From the cell containing the given text, extract its center point as [X, Y] coordinate. 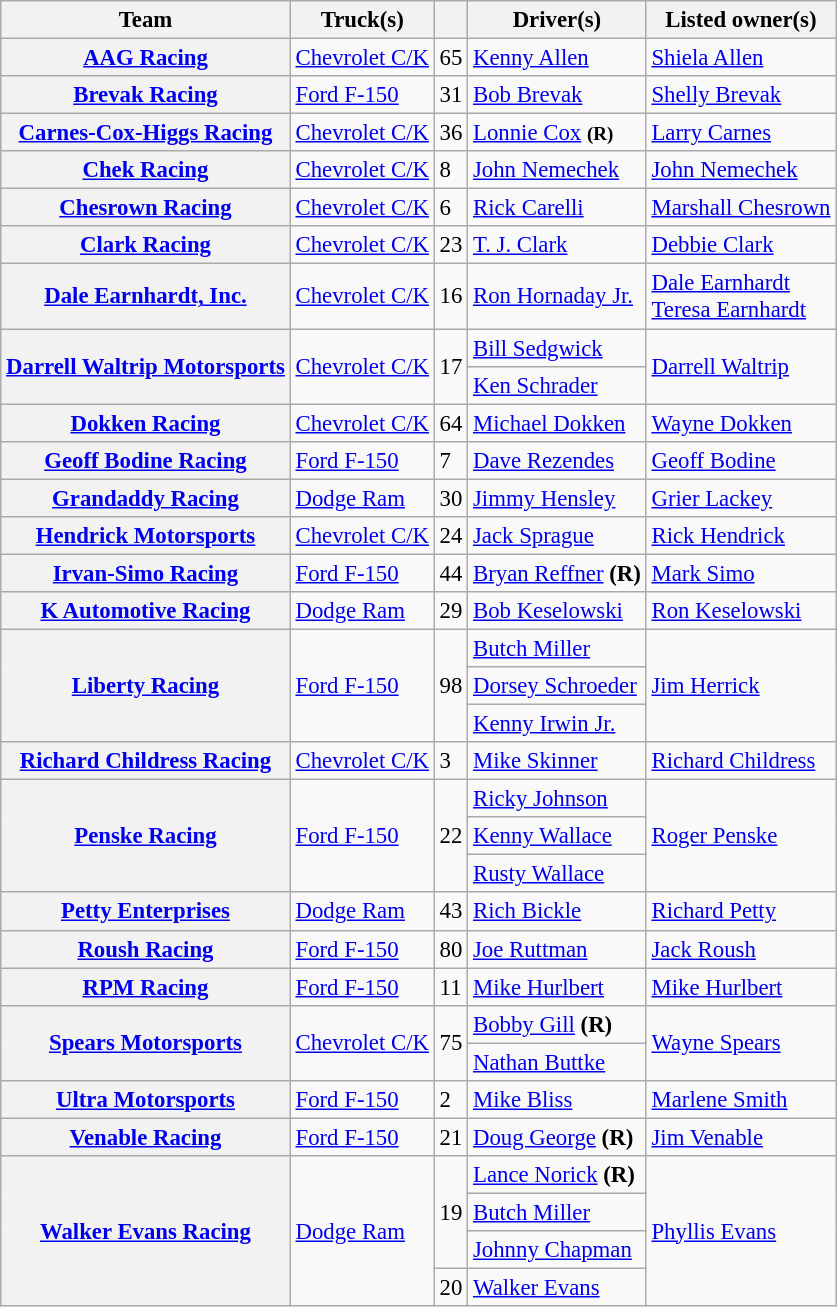
Rich Bickle [557, 912]
Nathan Buttke [557, 1062]
75 [450, 1042]
Rick Hendrick [741, 536]
Dokken Racing [146, 423]
Mike Bliss [557, 1100]
Bobby Gill (R) [557, 1024]
2 [450, 1100]
Geoff Bodine [741, 460]
36 [450, 133]
Petty Enterprises [146, 912]
Ricky Johnson [557, 799]
Roush Racing [146, 949]
Carnes-Cox-Higgs Racing [146, 133]
T. J. Clark [557, 245]
Rick Carelli [557, 208]
8 [450, 170]
98 [450, 686]
Bryan Reffner (R) [557, 573]
Venable Racing [146, 1137]
Ken Schrader [557, 385]
Joe Ruttman [557, 949]
Walker Evans Racing [146, 1231]
Ron Keselowski [741, 611]
Brevak Racing [146, 95]
21 [450, 1137]
Dave Rezendes [557, 460]
Hendrick Motorsports [146, 536]
Jim Venable [741, 1137]
Bob Keselowski [557, 611]
19 [450, 1212]
Johnny Chapman [557, 1250]
22 [450, 836]
Listed owner(s) [741, 20]
Team [146, 20]
20 [450, 1288]
Spears Motorsports [146, 1042]
64 [450, 423]
29 [450, 611]
Truck(s) [362, 20]
3 [450, 761]
Geoff Bodine Racing [146, 460]
Debbie Clark [741, 245]
Jack Sprague [557, 536]
Clark Racing [146, 245]
Grandaddy Racing [146, 498]
Driver(s) [557, 20]
Marshall Chesrown [741, 208]
Doug George (R) [557, 1137]
Ultra Motorsports [146, 1100]
Grier Lackey [741, 498]
Rusty Wallace [557, 874]
Chek Racing [146, 170]
Wayne Dokken [741, 423]
Darrell Waltrip [741, 366]
Richard Childress Racing [146, 761]
11 [450, 987]
Richard Petty [741, 912]
Irvan-Simo Racing [146, 573]
Dorsey Schroeder [557, 686]
Kenny Allen [557, 58]
Dale Earnhardt, Inc. [146, 296]
Walker Evans [557, 1288]
Michael Dokken [557, 423]
Kenny Irwin Jr. [557, 724]
31 [450, 95]
Jack Roush [741, 949]
Shelly Brevak [741, 95]
Mike Skinner [557, 761]
Darrell Waltrip Motorsports [146, 366]
17 [450, 366]
7 [450, 460]
Mark Simo [741, 573]
23 [450, 245]
80 [450, 949]
Wayne Spears [741, 1042]
Liberty Racing [146, 686]
44 [450, 573]
Lance Norick (R) [557, 1175]
Chesrown Racing [146, 208]
65 [450, 58]
Bob Brevak [557, 95]
Dale EarnhardtTeresa Earnhardt [741, 296]
Shiela Allen [741, 58]
43 [450, 912]
Jim Herrick [741, 686]
Roger Penske [741, 836]
24 [450, 536]
Jimmy Hensley [557, 498]
Penske Racing [146, 836]
Kenny Wallace [557, 836]
Ron Hornaday Jr. [557, 296]
Larry Carnes [741, 133]
RPM Racing [146, 987]
AAG Racing [146, 58]
K Automotive Racing [146, 611]
Phyllis Evans [741, 1231]
Marlene Smith [741, 1100]
Lonnie Cox (R) [557, 133]
Bill Sedgwick [557, 348]
16 [450, 296]
6 [450, 208]
30 [450, 498]
Richard Childress [741, 761]
